Detect which cell encompasses the target text, then output its [X, Y] center coordinate. 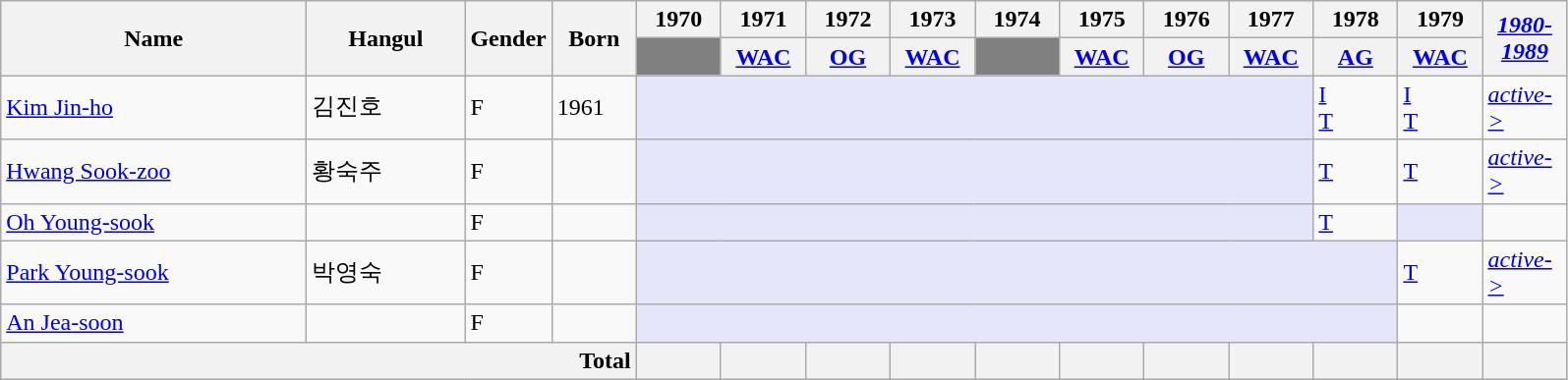
황숙주 [385, 171]
김진호 [385, 108]
1979 [1440, 20]
Name [153, 38]
1974 [1017, 20]
1961 [594, 108]
1977 [1271, 20]
Total [319, 360]
1971 [763, 20]
An Jea-soon [153, 323]
Park Young-sook [153, 273]
1980-1989 [1525, 38]
Kim Jin-ho [153, 108]
Hangul [385, 38]
Gender [508, 38]
Hwang Sook-zoo [153, 171]
1973 [933, 20]
1975 [1102, 20]
1972 [847, 20]
1970 [678, 20]
Born [594, 38]
Oh Young-sook [153, 222]
AG [1356, 57]
1978 [1356, 20]
1976 [1187, 20]
박영숙 [385, 273]
